Return the (X, Y) coordinate for the center point of the cell that contains the specified text.  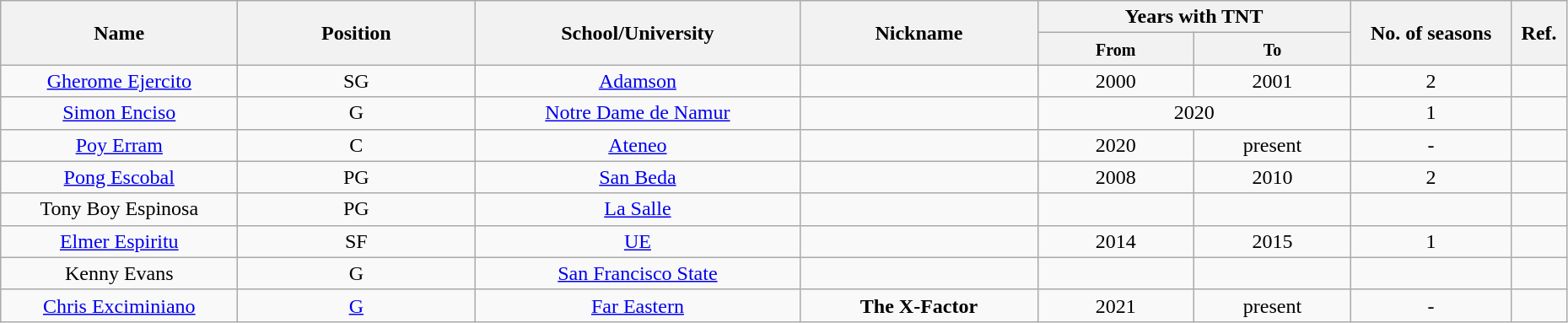
Simon Enciso (120, 113)
Tony Boy Espinosa (120, 209)
School/University (638, 33)
No. of seasons (1431, 33)
Nickname (919, 33)
2021 (1116, 305)
SF (356, 241)
2000 (1116, 81)
2014 (1116, 241)
From (1116, 49)
2001 (1273, 81)
2008 (1116, 177)
Gherome Ejercito (120, 81)
Ref. (1538, 33)
Years with TNT (1194, 17)
The X-Factor (919, 305)
2015 (1273, 241)
Kenny Evans (120, 273)
Far Eastern (638, 305)
Pong Escobal (120, 177)
UE (638, 241)
San Beda (638, 177)
Position (356, 33)
SG (356, 81)
Chris Exciminiano (120, 305)
To (1273, 49)
2010 (1273, 177)
C (356, 145)
San Francisco State (638, 273)
Adamson (638, 81)
Notre Dame de Namur (638, 113)
Ateneo (638, 145)
Poy Erram (120, 145)
Elmer Espiritu (120, 241)
La Salle (638, 209)
Name (120, 33)
